Pinpoint the cell where the given text exists, returning its [X, Y] midpoint coordinate. 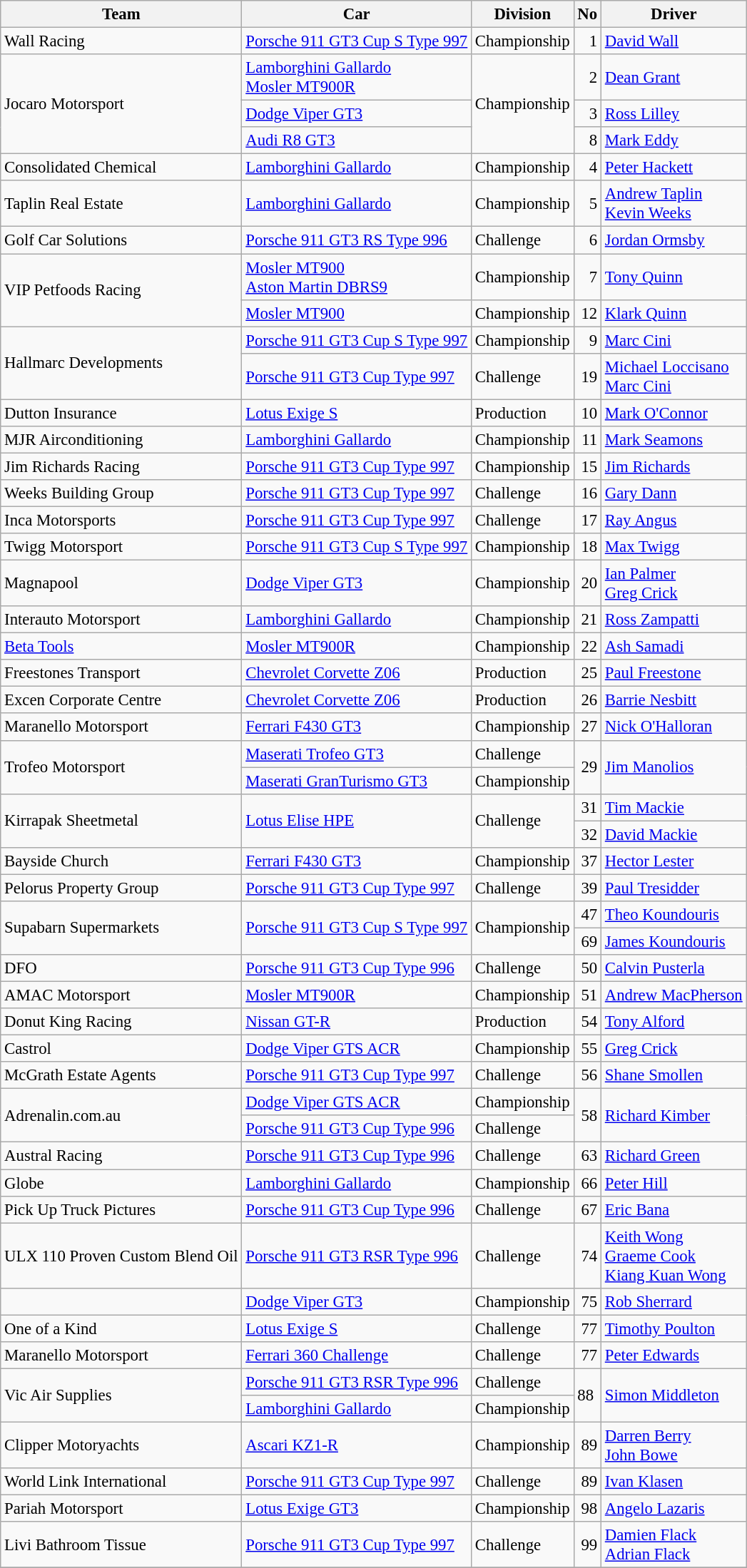
Mark Eddy [674, 140]
Kirrapak Sheetmetal [121, 820]
12 [587, 313]
Vic Air Supplies [121, 1395]
Maserati GranTurismo GT3 [357, 781]
Ian Palmer Greg Crick [674, 583]
26 [587, 700]
5 [587, 204]
Marc Cini [674, 340]
55 [587, 1049]
Ross Zampatti [674, 620]
Adrenalin.com.au [121, 1115]
20 [587, 583]
Ash Samadi [674, 647]
Mark O'Connor [674, 413]
Twigg Motorsport [121, 547]
21 [587, 620]
Car [357, 14]
Dutton Insurance [121, 413]
Andrew MacPherson [674, 995]
Peter Hackett [674, 168]
4 [587, 168]
Max Twigg [674, 547]
Lamborghini GallardoMosler MT900R [357, 77]
Beta Tools [121, 647]
69 [587, 941]
Jocaro Motorsport [121, 104]
Jim Richards [674, 466]
15 [587, 466]
Interauto Motorsport [121, 620]
Barrie Nesbitt [674, 700]
51 [587, 995]
98 [587, 1509]
Audi R8 GT3 [357, 140]
8 [587, 140]
39 [587, 888]
Lotus Elise HPE [357, 820]
99 [587, 1544]
Ross Lilley [674, 114]
10 [587, 413]
Porsche 911 GT3 RS Type 996 [357, 240]
Hallmarc Developments [121, 363]
Donut King Racing [121, 1022]
McGrath Estate Agents [121, 1075]
58 [587, 1115]
37 [587, 861]
Pelorus Property Group [121, 888]
Bayside Church [121, 861]
2 [587, 77]
Golf Car Solutions [121, 240]
One of a Kind [121, 1328]
Rob Sherrard [674, 1301]
47 [587, 915]
31 [587, 807]
Darren Berry John Bowe [674, 1445]
Greg Crick [674, 1049]
Peter Edwards [674, 1356]
63 [587, 1156]
Ray Angus [674, 520]
Lotus Exige GT3 [357, 1509]
25 [587, 673]
18 [587, 547]
Ferrari 360 Challenge [357, 1356]
11 [587, 440]
Dean Grant [674, 77]
Richard Green [674, 1156]
Wall Racing [121, 41]
27 [587, 727]
AMAC Motorsport [121, 995]
Tim Mackie [674, 807]
Trofeo Motorsport [121, 767]
Jordan Ormsby [674, 240]
32 [587, 834]
Theo Koundouris [674, 915]
Livi Bathroom Tissue [121, 1544]
Andrew Taplin Kevin Weeks [674, 204]
Simon Middleton [674, 1395]
Supabarn Supermarkets [121, 928]
World Link International [121, 1482]
56 [587, 1075]
Timothy Poulton [674, 1328]
Jim Richards Racing [121, 466]
29 [587, 767]
88 [587, 1395]
Klark Quinn [674, 313]
Tony Quinn [674, 277]
Nick O'Halloran [674, 727]
Team [121, 14]
Damien Flack Adrian Flack [674, 1544]
Ivan Klasen [674, 1482]
Excen Corporate Centre [121, 700]
Angelo Lazaris [674, 1509]
Mark Seamons [674, 440]
Weeks Building Group [121, 493]
9 [587, 340]
Shane Smollen [674, 1075]
Taplin Real Estate [121, 204]
DFO [121, 968]
Austral Racing [121, 1156]
54 [587, 1022]
Ascari KZ1-R [357, 1445]
Freestones Transport [121, 673]
Paul Freestone [674, 673]
7 [587, 277]
19 [587, 376]
Richard Kimber [674, 1115]
Mosler MT900 [357, 313]
David Mackie [674, 834]
Pick Up Truck Pictures [121, 1209]
Consolidated Chemical [121, 168]
Eric Bana [674, 1209]
74 [587, 1256]
Peter Hill [674, 1183]
Inca Motorsports [121, 520]
Mosler MT900 Aston Martin DBRS9 [357, 277]
Keith Wong Graeme Cook Kiang Kuan Wong [674, 1256]
VIP Petfoods Racing [121, 290]
Gary Dann [674, 493]
50 [587, 968]
67 [587, 1209]
Driver [674, 14]
3 [587, 114]
Maserati Trofeo GT3 [357, 754]
Tony Alford [674, 1022]
ULX 110 Proven Custom Blend Oil [121, 1256]
Pariah Motorsport [121, 1509]
David Wall [674, 41]
16 [587, 493]
22 [587, 647]
Jim Manolios [674, 767]
Clipper Motoryachts [121, 1445]
No [587, 14]
17 [587, 520]
Nissan GT-R [357, 1022]
Michael Loccisano Marc Cini [674, 376]
Division [523, 14]
Paul Tresidder [674, 888]
1 [587, 41]
6 [587, 240]
Calvin Pusterla [674, 968]
Castrol [121, 1049]
Hector Lester [674, 861]
James Koundouris [674, 941]
66 [587, 1183]
Globe [121, 1183]
75 [587, 1301]
MJR Airconditioning [121, 440]
Magnapool [121, 583]
